Find where the given text appears and provide that cell's center as (x, y) coordinate. 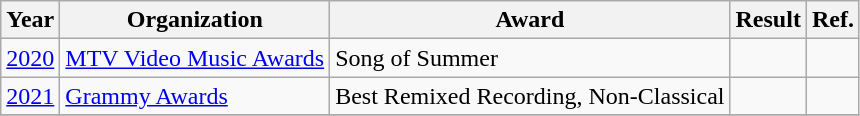
Year (30, 20)
2020 (30, 58)
Song of Summer (530, 58)
Best Remixed Recording, Non-Classical (530, 96)
Award (530, 20)
2021 (30, 96)
MTV Video Music Awards (195, 58)
Ref. (832, 20)
Result (768, 20)
Organization (195, 20)
Grammy Awards (195, 96)
